Capture the cell that displays the provided text and extract its (X, Y) central coordinate. 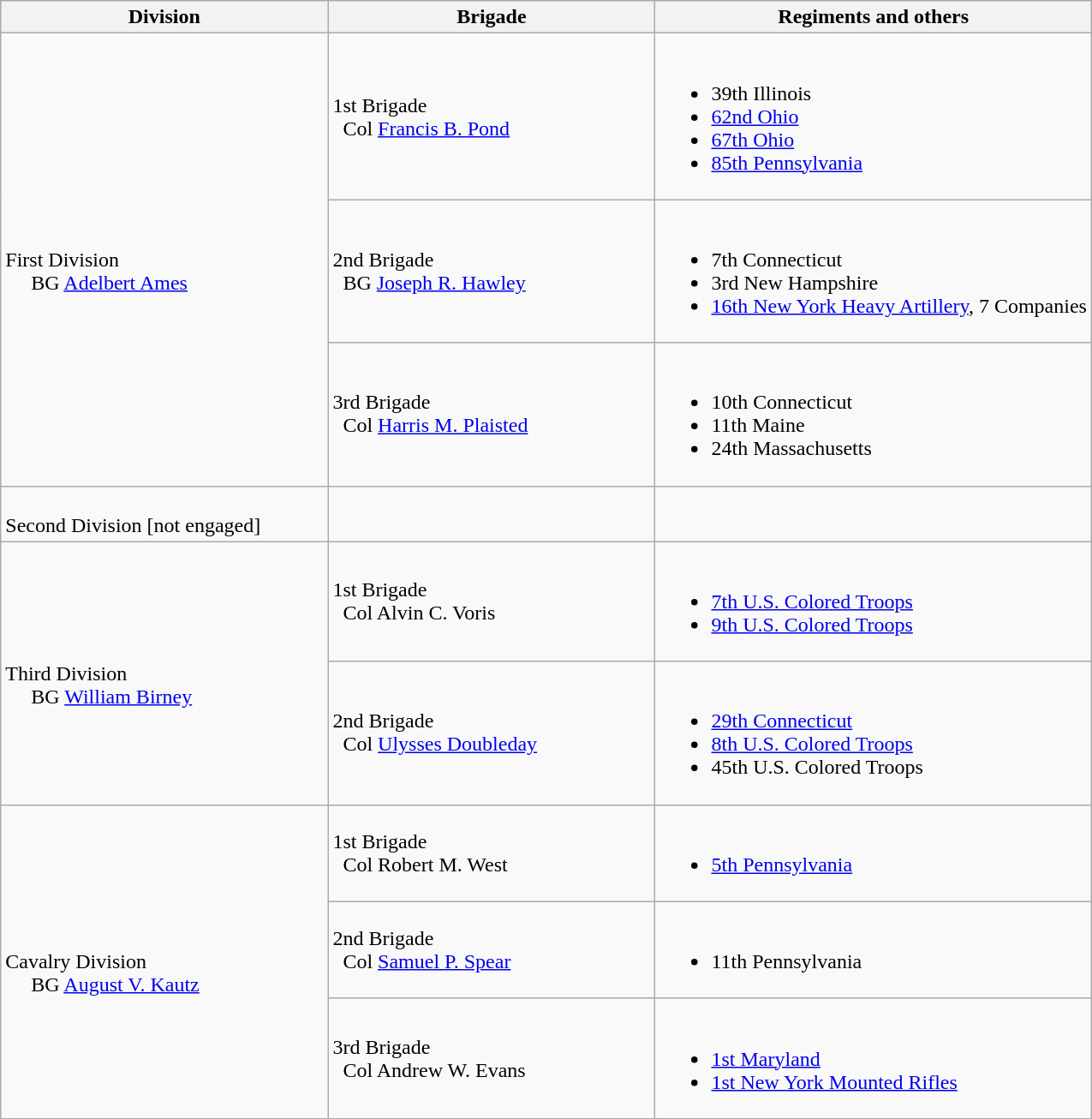
1st Brigade Col Robert M. West (492, 853)
2nd Brigade Col Samuel P. Spear (492, 949)
11th Pennsylvania (874, 949)
1st Brigade Col Francis B. Pond (492, 117)
Cavalry Division BG August V. Kautz (164, 961)
Brigade (492, 17)
10th Connecticut11th Maine24th Massachusetts (874, 415)
7th U.S. Colored Troops9th U.S. Colored Troops (874, 601)
39th Illinois62nd Ohio67th Ohio85th Pennsylvania (874, 117)
2nd Brigade BG Joseph R. Hawley (492, 271)
1st Maryland1st New York Mounted Rifles (874, 1058)
Regiments and others (874, 17)
Second Division [not engaged] (164, 514)
7th Connecticut3rd New Hampshire16th New York Heavy Artillery, 7 Companies (874, 271)
1st Brigade Col Alvin C. Voris (492, 601)
Third Division BG William Birney (164, 673)
Division (164, 17)
5th Pennsylvania (874, 853)
29th Connecticut8th U.S. Colored Troops45th U.S. Colored Troops (874, 733)
First Division BG Adelbert Ames (164, 260)
3rd Brigade Col Harris M. Plaisted (492, 415)
3rd Brigade Col Andrew W. Evans (492, 1058)
2nd Brigade Col Ulysses Doubleday (492, 733)
